Identify which cell holds the provided text, then report its (X, Y) central coordinate. 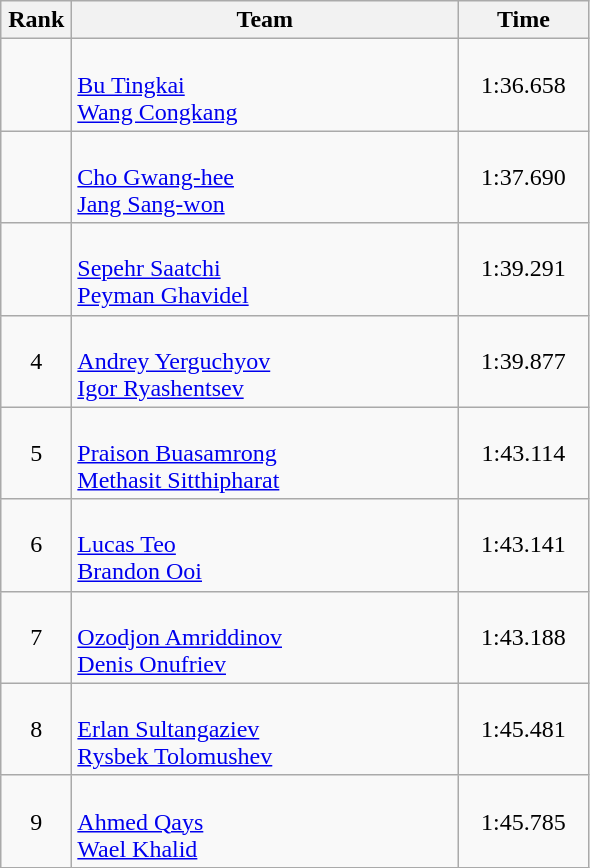
7 (36, 637)
Praison BuasamrongMethasit Sitthipharat (265, 453)
Bu TingkaiWang Congkang (265, 85)
1:43.188 (524, 637)
5 (36, 453)
Sepehr SaatchiPeyman Ghavidel (265, 269)
Ahmed QaysWael Khalid (265, 821)
9 (36, 821)
1:36.658 (524, 85)
1:37.690 (524, 177)
1:39.877 (524, 361)
Team (265, 20)
1:43.141 (524, 545)
Cho Gwang-heeJang Sang-won (265, 177)
1:45.785 (524, 821)
Lucas TeoBrandon Ooi (265, 545)
Rank (36, 20)
4 (36, 361)
Andrey YerguchyovIgor Ryashentsev (265, 361)
8 (36, 729)
Erlan SultangazievRysbek Tolomushev (265, 729)
1:43.114 (524, 453)
Ozodjon AmriddinovDenis Onufriev (265, 637)
1:39.291 (524, 269)
1:45.481 (524, 729)
6 (36, 545)
Time (524, 20)
